From the cell containing the given text, extract its center point as [x, y] coordinate. 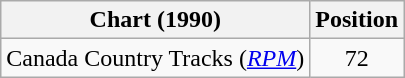
Canada Country Tracks (RPM) [156, 58]
Chart (1990) [156, 20]
72 [357, 58]
Position [357, 20]
